Pinpoint the cell where the given text exists, returning its [x, y] midpoint coordinate. 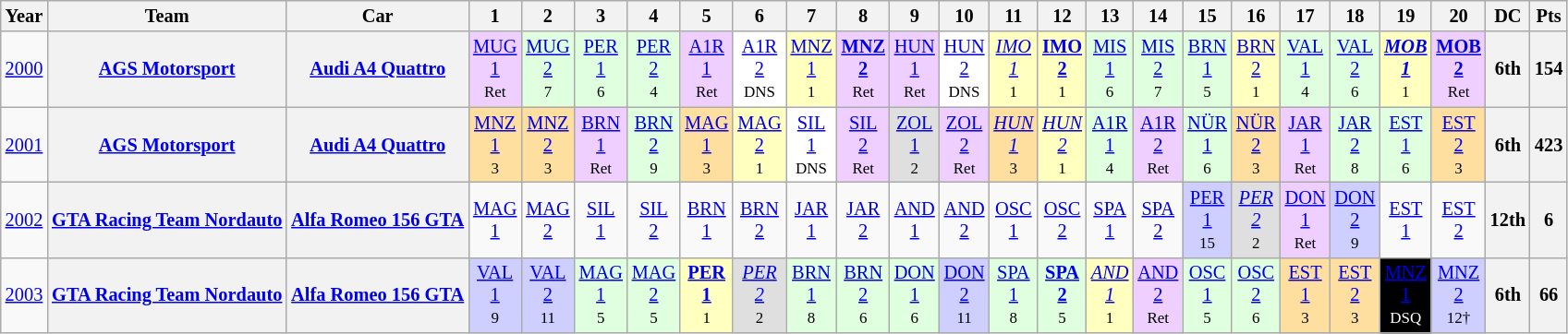
154 [1549, 69]
ZOL2Ret [965, 145]
SIL1 [601, 220]
MIS16 [1110, 69]
SPA18 [1013, 295]
12 [1063, 16]
ZOL12 [915, 145]
16 [1257, 16]
MIS27 [1158, 69]
MNZ11 [811, 69]
OSC26 [1257, 295]
SPA2 [1158, 220]
JAR28 [1355, 145]
MAG25 [654, 295]
SPA25 [1063, 295]
2000 [24, 69]
12th [1508, 220]
BRN2 [760, 220]
13 [1110, 16]
14 [1158, 16]
9 [915, 16]
EST1 [1405, 220]
15 [1207, 16]
MNZ23 [547, 145]
MAG13 [706, 145]
BRN18 [811, 295]
18 [1355, 16]
8 [863, 16]
SIL1DNS [811, 145]
2 [547, 16]
NÜR16 [1207, 145]
19 [1405, 16]
JAR2 [863, 220]
PER16 [601, 69]
10 [965, 16]
EST13 [1306, 295]
JAR1Ret [1306, 145]
DON211 [965, 295]
MNZ13 [495, 145]
2003 [24, 295]
423 [1549, 145]
DON1Ret [1306, 220]
11 [1013, 16]
OSC2 [1063, 220]
A1R1Ret [706, 69]
BRN26 [863, 295]
DON16 [915, 295]
AND2Ret [1158, 295]
EST2 [1458, 220]
MAG21 [760, 145]
HUN13 [1013, 145]
Team [166, 16]
MUG1Ret [495, 69]
7 [811, 16]
SIL2Ret [863, 145]
DC [1508, 16]
Pts [1549, 16]
1 [495, 16]
VAL19 [495, 295]
HUN21 [1063, 145]
HUN1Ret [915, 69]
OSC15 [1207, 295]
AND1 [915, 220]
MAG15 [601, 295]
MOB11 [1405, 69]
AND2 [965, 220]
5 [706, 16]
20 [1458, 16]
2002 [24, 220]
PER115 [1207, 220]
Car [377, 16]
MNZ1DSQ [1405, 295]
A1R2DNS [760, 69]
A1R2Ret [1158, 145]
MAG1 [495, 220]
BRN1Ret [601, 145]
VAL14 [1306, 69]
VAL26 [1355, 69]
2001 [24, 145]
MOB2Ret [1458, 69]
17 [1306, 16]
66 [1549, 295]
AND11 [1110, 295]
MUG27 [547, 69]
Year [24, 16]
SIL2 [654, 220]
PER11 [706, 295]
IMO21 [1063, 69]
DON29 [1355, 220]
SPA1 [1110, 220]
JAR1 [811, 220]
MNZ212† [1458, 295]
BRN1 [706, 220]
PER24 [654, 69]
3 [601, 16]
EST16 [1405, 145]
MAG2 [547, 220]
IMO11 [1013, 69]
A1R14 [1110, 145]
BRN15 [1207, 69]
NÜR23 [1257, 145]
VAL211 [547, 295]
BRN29 [654, 145]
OSC1 [1013, 220]
4 [654, 16]
BRN21 [1257, 69]
HUN2DNS [965, 69]
MNZ2Ret [863, 69]
